From the cell containing the given text, extract its center point as [x, y] coordinate. 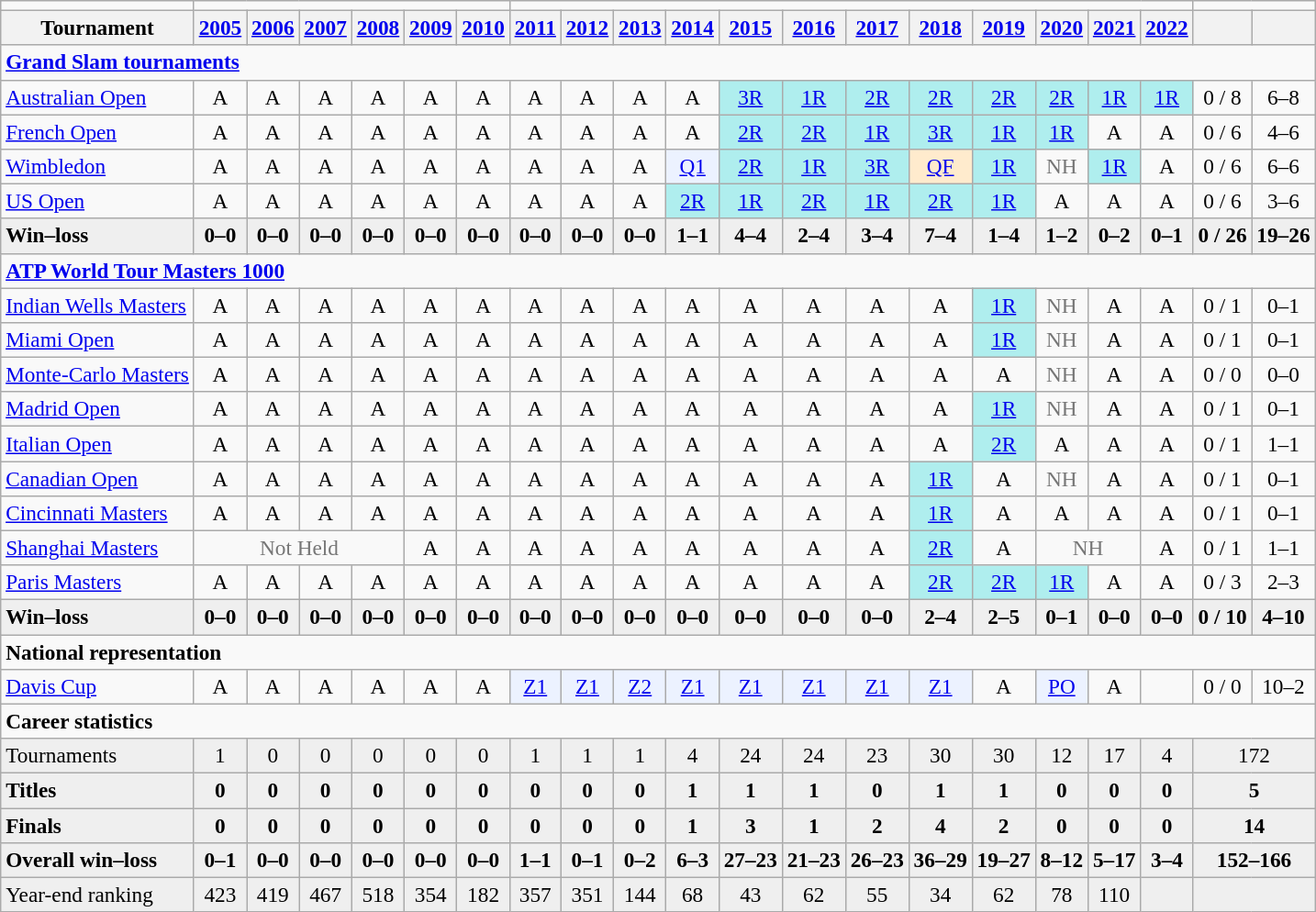
2009 [431, 28]
QF [940, 166]
0 / 8 [1222, 97]
26–23 [877, 860]
467 [325, 895]
34 [940, 895]
152–166 [1254, 860]
354 [431, 895]
5–17 [1114, 860]
78 [1061, 895]
French Open [97, 131]
Miami Open [97, 339]
172 [1254, 755]
Italian Open [97, 443]
Tournament [97, 28]
2005 [220, 28]
3–6 [1283, 201]
Paris Masters [97, 583]
2006 [273, 28]
17 [1114, 755]
55 [877, 895]
ATP World Tour Masters 1000 [658, 271]
6–3 [692, 860]
Titles [97, 790]
2007 [325, 28]
351 [587, 895]
2018 [940, 28]
2022 [1167, 28]
Wimbledon [97, 166]
2010 [483, 28]
Indian Wells Masters [97, 305]
518 [378, 895]
2014 [692, 28]
4–6 [1283, 131]
2–5 [1004, 617]
144 [641, 895]
2013 [641, 28]
423 [220, 895]
12 [1061, 755]
National representation [658, 651]
4–4 [751, 236]
Canadian Open [97, 478]
1–2 [1061, 236]
2017 [877, 28]
5 [1254, 790]
4–10 [1283, 617]
Overall win–loss [97, 860]
19–26 [1283, 236]
Q1 [692, 166]
419 [273, 895]
110 [1114, 895]
2012 [587, 28]
23 [877, 755]
19–27 [1004, 860]
US Open [97, 201]
2016 [813, 28]
36–29 [940, 860]
0 / 10 [1222, 617]
Finals [97, 825]
2008 [378, 28]
Not Held [299, 548]
Tournaments [97, 755]
182 [483, 895]
Year-end ranking [97, 895]
2019 [1004, 28]
PO [1061, 686]
0 / 26 [1222, 236]
Shanghai Masters [97, 548]
3 [751, 825]
Career statistics [658, 721]
1–4 [1004, 236]
6–8 [1283, 97]
2020 [1061, 28]
2–3 [1283, 583]
14 [1254, 825]
43 [751, 895]
Cincinnati Masters [97, 513]
Grand Slam tournaments [658, 62]
Monte-Carlo Masters [97, 374]
2021 [1114, 28]
10–2 [1283, 686]
6–6 [1283, 166]
2011 [535, 28]
Australian Open [97, 97]
2015 [751, 28]
68 [692, 895]
Davis Cup [97, 686]
7–4 [940, 236]
Madrid Open [97, 409]
8–12 [1061, 860]
Z2 [641, 686]
21–23 [813, 860]
27–23 [751, 860]
0 / 3 [1222, 583]
357 [535, 895]
